Detect which cell encompasses the target text, then output its [x, y] center coordinate. 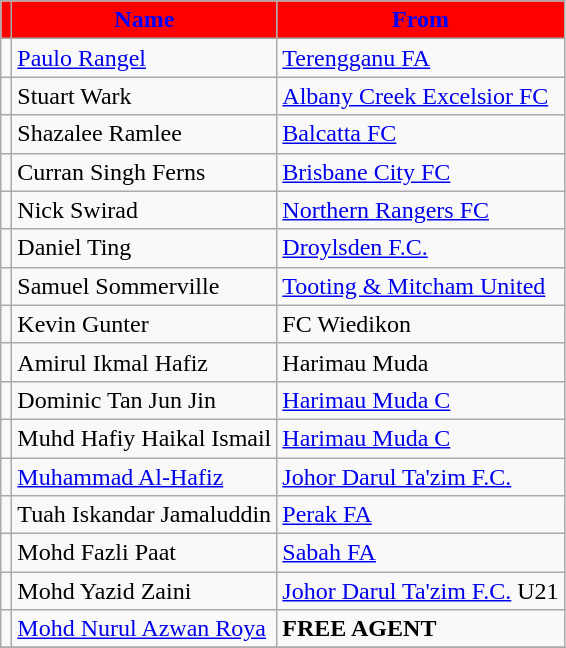
Tooting & Mitcham United [420, 286]
Mohd Fazli Paat [144, 553]
FC Wiedikon [420, 324]
Shazalee Ramlee [144, 134]
From [420, 20]
Samuel Sommerville [144, 286]
Brisbane City FC [420, 172]
Nick Swirad [144, 210]
Stuart Wark [144, 96]
Curran Singh Ferns [144, 172]
Johor Darul Ta'zim F.C. U21 [420, 591]
Muhd Hafiy Haikal Ismail [144, 438]
Terengganu FA [420, 58]
Kevin Gunter [144, 324]
Perak FA [420, 515]
Northern Rangers FC [420, 210]
Albany Creek Excelsior FC [420, 96]
Amirul Ikmal Hafiz [144, 362]
Mohd Yazid Zaini [144, 591]
Dominic Tan Jun Jin [144, 400]
Droylsden F.C. [420, 248]
Tuah Iskandar Jamaluddin [144, 515]
Daniel Ting [144, 248]
Sabah FA [420, 553]
Balcatta FC [420, 134]
Paulo Rangel [144, 58]
Muhammad Al-Hafiz [144, 477]
FREE AGENT [420, 629]
Johor Darul Ta'zim F.C. [420, 477]
Mohd Nurul Azwan Roya [144, 629]
Harimau Muda [420, 362]
Name [144, 20]
